Output the [X, Y] coordinate of the center of the cell containing the given text.  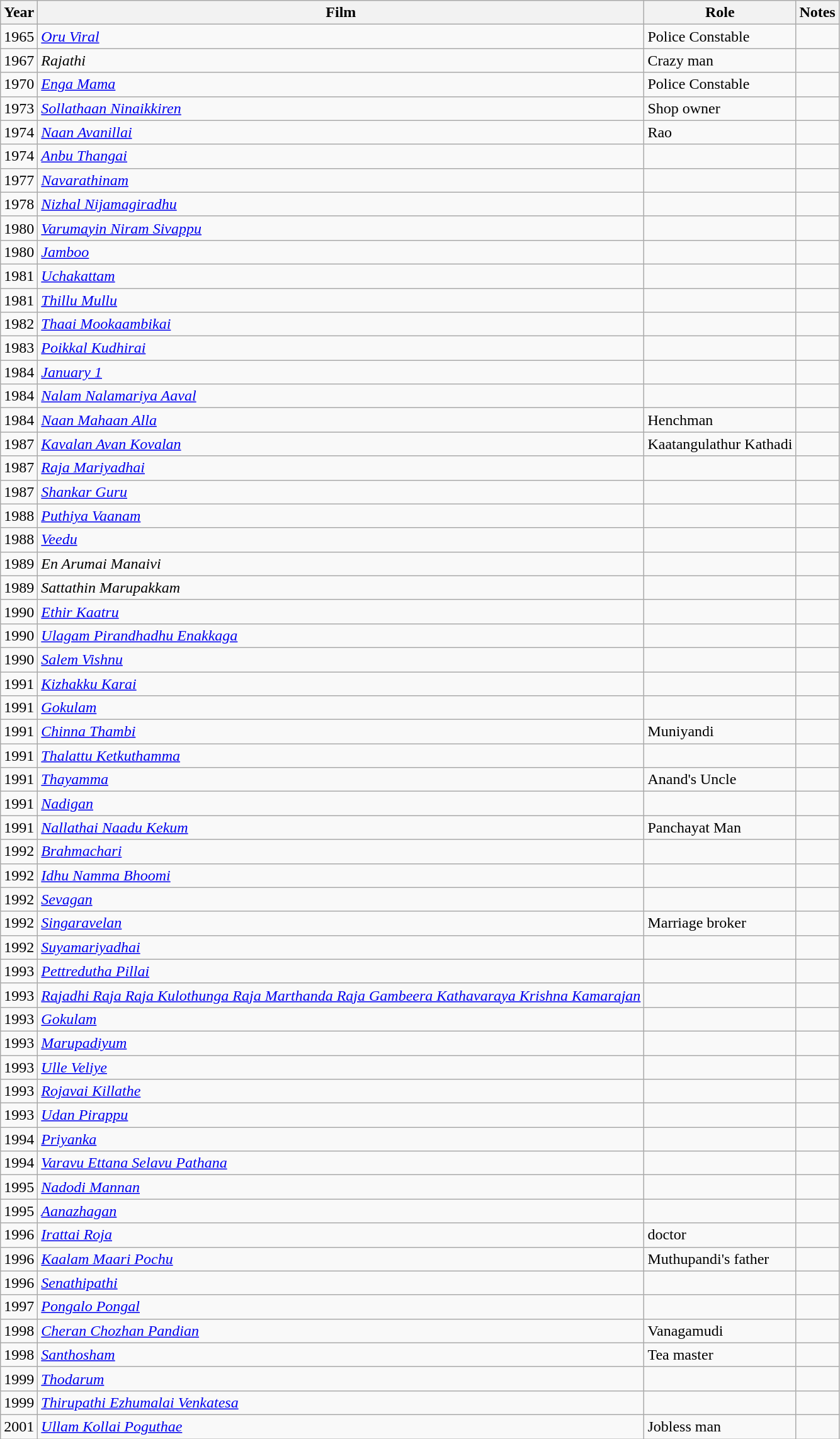
Thodarum [341, 1379]
Thayamma [341, 780]
Singaravelan [341, 923]
En Arumai Manaivi [341, 564]
Sevagan [341, 899]
Nadodi Mannan [341, 1187]
1997 [19, 1307]
Jobless man [720, 1426]
Chinna Thambi [341, 732]
1982 [19, 324]
Veedu [341, 540]
Thaai Mookaambikai [341, 324]
Salem Vishnu [341, 659]
Jamboo [341, 252]
Senathipathi [341, 1283]
Cheran Chozhan Pandian [341, 1331]
Nizhal Nijamagiradhu [341, 204]
Sattathin Marupakkam [341, 588]
Anbu Thangai [341, 156]
1978 [19, 204]
Kaatangulathur Kathadi [720, 444]
Role [720, 13]
Poikkal Kudhirai [341, 348]
1965 [19, 37]
Nalam Nalamariya Aaval [341, 396]
Kavalan Avan Kovalan [341, 444]
Marriage broker [720, 923]
Ethir Kaatru [341, 611]
Raja Mariyadhai [341, 468]
Notes [817, 13]
Brahmachari [341, 851]
Marupadiyum [341, 1043]
Rajadhi Raja Raja Kulothunga Raja Marthanda Raja Gambeera Kathavaraya Krishna Kamarajan [341, 995]
Oru Viral [341, 37]
Aanazhagan [341, 1211]
Year [19, 13]
Pettredutha Pillai [341, 971]
Naan Mahaan Alla [341, 420]
Sollathaan Ninaikkiren [341, 108]
Anand's Uncle [720, 780]
Tea master [720, 1355]
Udan Pirappu [341, 1115]
Kizhakku Karai [341, 683]
Rajathi [341, 60]
Panchayat Man [720, 828]
Pongalo Pongal [341, 1307]
1983 [19, 348]
Muniyandi [720, 732]
Varavu Ettana Selavu Pathana [341, 1163]
Ulagam Pirandhadhu Enakkaga [341, 635]
Navarathinam [341, 180]
Rojavai Killathe [341, 1091]
Crazy man [720, 60]
Priyanka [341, 1139]
Ullam Kollai Poguthae [341, 1426]
1970 [19, 84]
January 1 [341, 372]
Idhu Namma Bhoomi [341, 875]
Enga Mama [341, 84]
Ulle Veliye [341, 1067]
Thalattu Ketkuthamma [341, 756]
Film [341, 13]
1977 [19, 180]
2001 [19, 1426]
Shop owner [720, 108]
Puthiya Vaanam [341, 516]
Varumayin Niram Sivappu [341, 228]
Nallathai Naadu Kekum [341, 828]
Thirupathi Ezhumalai Venkatesa [341, 1402]
Irattai Roja [341, 1235]
Muthupandi's father [720, 1259]
Santhosham [341, 1355]
Rao [720, 132]
1967 [19, 60]
Thillu Mullu [341, 300]
Vanagamudi [720, 1331]
Naan Avanillai [341, 132]
Henchman [720, 420]
doctor [720, 1235]
Shankar Guru [341, 492]
Uchakattam [341, 276]
1973 [19, 108]
Kaalam Maari Pochu [341, 1259]
Nadigan [341, 804]
Suyamariyadhai [341, 947]
